Scan for the cell matching the given text and deliver its [x, y] coordinate at center. 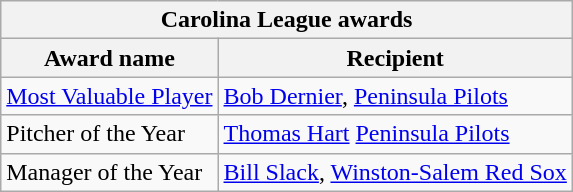
Award name [110, 58]
Bill Slack, Winston-Salem Red Sox [395, 172]
Thomas Hart Peninsula Pilots [395, 134]
Most Valuable Player [110, 96]
Bob Dernier, Peninsula Pilots [395, 96]
Carolina League awards [287, 20]
Manager of the Year [110, 172]
Pitcher of the Year [110, 134]
Recipient [395, 58]
